Scan for the cell matching the given text and deliver its (x, y) coordinate at center. 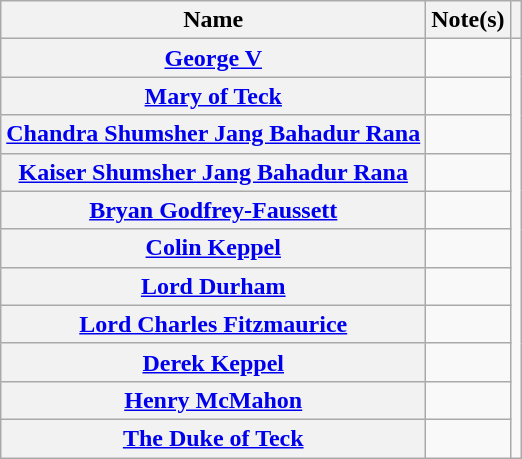
George V (214, 58)
Name (214, 20)
Mary of Teck (214, 96)
Lord Durham (214, 286)
Bryan Godfrey-Faussett (214, 210)
Henry McMahon (214, 400)
Chandra Shumsher Jang Bahadur Rana (214, 134)
Lord Charles Fitzmaurice (214, 324)
The Duke of Teck (214, 438)
Colin Keppel (214, 248)
Kaiser Shumsher Jang Bahadur Rana (214, 172)
Note(s) (468, 20)
Derek Keppel (214, 362)
